Return (X, Y) of the center of cell containing provided text 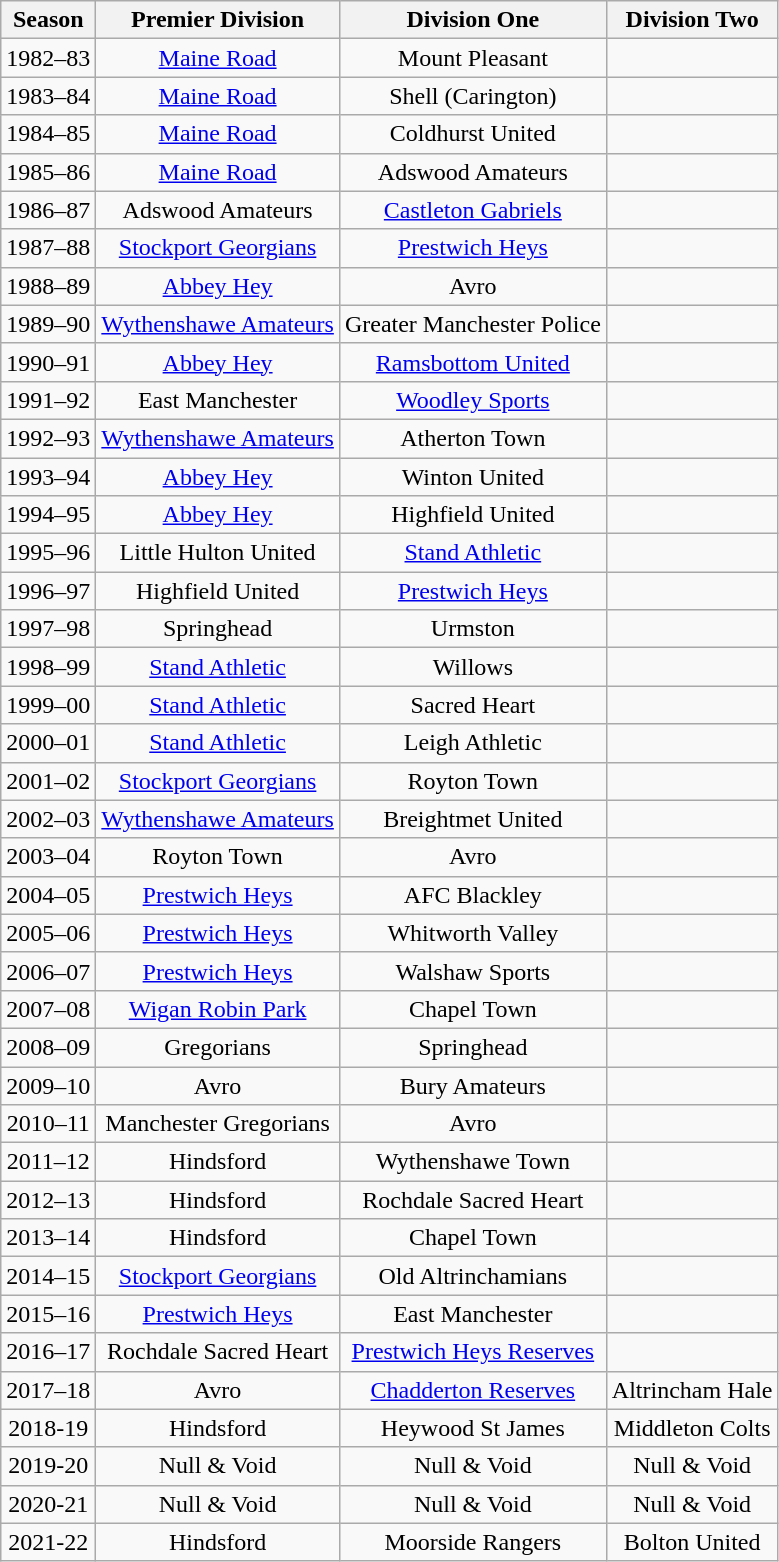
2018-19 (48, 1428)
Greater Manchester Police (472, 324)
1982–83 (48, 58)
2019-20 (48, 1466)
1990–91 (48, 362)
2000–01 (48, 743)
Coldhurst United (472, 134)
Wythenshawe Town (472, 1162)
Prestwich Heys Reserves (472, 1352)
2009–10 (48, 1085)
2004–05 (48, 895)
2012–13 (48, 1200)
2006–07 (48, 971)
1985–86 (48, 172)
Altrincham Hale (692, 1390)
1998–99 (48, 667)
1994–95 (48, 515)
1986–87 (48, 210)
2016–17 (48, 1352)
2013–14 (48, 1238)
Castleton Gabriels (472, 210)
Willows (472, 667)
1984–85 (48, 134)
Premier Division (218, 20)
2015–16 (48, 1314)
Woodley Sports (472, 400)
Middleton Colts (692, 1428)
Shell (Carington) (472, 96)
2003–04 (48, 857)
1989–90 (48, 324)
Chadderton Reserves (472, 1390)
Gregorians (218, 1047)
AFC Blackley (472, 895)
1992–93 (48, 438)
1997–98 (48, 629)
1995–96 (48, 553)
2008–09 (48, 1047)
2010–11 (48, 1124)
2005–06 (48, 933)
Wigan Robin Park (218, 1009)
Mount Pleasant (472, 58)
Manchester Gregorians (218, 1124)
Season (48, 20)
Walshaw Sports (472, 971)
1991–92 (48, 400)
1983–84 (48, 96)
2021-22 (48, 1542)
2020-21 (48, 1504)
1987–88 (48, 248)
Breightmet United (472, 819)
Little Hulton United (218, 553)
1988–89 (48, 286)
2014–15 (48, 1276)
Division One (472, 20)
Winton United (472, 477)
2011–12 (48, 1162)
Heywood St James (472, 1428)
Leigh Athletic (472, 743)
Bolton United (692, 1542)
1993–94 (48, 477)
2001–02 (48, 781)
2007–08 (48, 1009)
Sacred Heart (472, 705)
Old Altrinchamians (472, 1276)
2002–03 (48, 819)
Atherton Town (472, 438)
Urmston (472, 629)
1996–97 (48, 591)
2017–18 (48, 1390)
Bury Amateurs (472, 1085)
Division Two (692, 20)
Ramsbottom United (472, 362)
1999–00 (48, 705)
Whitworth Valley (472, 933)
Moorside Rangers (472, 1542)
